Return the (X, Y) coordinate for the center point of the cell that contains the specified text.  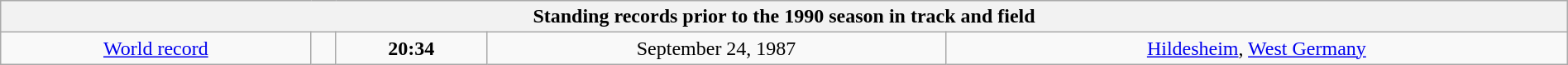
Standing records prior to the 1990 season in track and field (784, 17)
Hildesheim, West Germany (1256, 48)
20:34 (412, 48)
September 24, 1987 (716, 48)
World record (155, 48)
